Extract the [x, y] coordinate from the center of the cell holding the provided text.  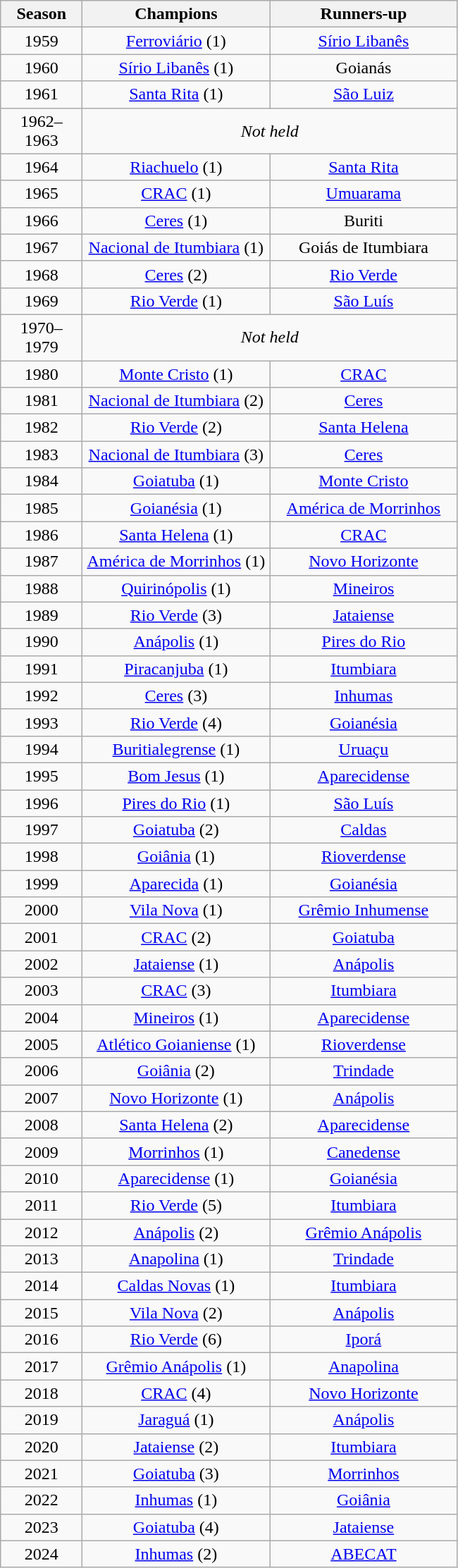
1993 [42, 722]
Vila Nova (1) [176, 910]
2007 [42, 1098]
Inhumas (2) [176, 1554]
Grêmio Anápolis [364, 1233]
1968 [42, 274]
CRAC (2) [176, 937]
Goiatuba (4) [176, 1527]
Inhumas (1) [176, 1500]
1997 [42, 830]
Rio Verde [364, 274]
1962–1963 [42, 131]
Rio Verde (6) [176, 1340]
1988 [42, 588]
1965 [42, 194]
1987 [42, 562]
1959 [42, 41]
Morrinhos [364, 1474]
1982 [42, 428]
1999 [42, 884]
2015 [42, 1313]
América de Morrinhos [364, 508]
Goiás de Itumbiara [364, 247]
1961 [42, 94]
1992 [42, 696]
Mineiros [364, 588]
CRAC (3) [176, 991]
Goiatuba (3) [176, 1474]
Runners-up [364, 14]
ABECAT [364, 1554]
2019 [42, 1420]
São Luiz [364, 94]
2009 [42, 1152]
CRAC (4) [176, 1393]
1996 [42, 803]
Goiatuba (1) [176, 481]
1994 [42, 749]
Mineiros (1) [176, 1018]
Uruaçu [364, 749]
Anapolina [364, 1366]
2012 [42, 1233]
Quirinópolis (1) [176, 588]
1969 [42, 301]
Monte Cristo (1) [176, 374]
1966 [42, 221]
2014 [42, 1286]
2005 [42, 1044]
2020 [42, 1447]
Caldas Novas (1) [176, 1286]
Goiânia (1) [176, 857]
Goiânia (2) [176, 1071]
Grêmio Inhumense [364, 910]
Santa Helena (2) [176, 1125]
Jataiense (1) [176, 964]
Atlético Goianiense (1) [176, 1044]
Rio Verde (5) [176, 1205]
1985 [42, 508]
Nacional de Itumbiara (2) [176, 401]
2023 [42, 1527]
2016 [42, 1340]
1960 [42, 68]
Nacional de Itumbiara (1) [176, 247]
Morrinhos (1) [176, 1152]
Caldas [364, 830]
Bom Jesus (1) [176, 776]
Rio Verde (4) [176, 722]
2018 [42, 1393]
2002 [42, 964]
2006 [42, 1071]
2004 [42, 1018]
1990 [42, 642]
Pires do Rio [364, 642]
2003 [42, 991]
Ceres (2) [176, 274]
Vila Nova (2) [176, 1313]
1970–1979 [42, 337]
Novo Horizonte (1) [176, 1098]
Anapolina (1) [176, 1259]
1984 [42, 481]
Champions [176, 14]
1980 [42, 374]
Pires do Rio (1) [176, 803]
Inhumas [364, 696]
América de Morrinhos (1) [176, 562]
Jataiense (2) [176, 1447]
Anápolis (1) [176, 642]
1983 [42, 455]
Anápolis (2) [176, 1233]
2001 [42, 937]
1991 [42, 669]
Ceres (1) [176, 221]
Goiatuba [364, 937]
Buriti [364, 221]
Jaraguá (1) [176, 1420]
Season [42, 14]
2017 [42, 1366]
Nacional de Itumbiara (3) [176, 455]
Goiânia [364, 1500]
1989 [42, 615]
Aparecidense (1) [176, 1178]
2000 [42, 910]
Monte Cristo [364, 481]
Iporá [364, 1340]
Piracanjuba (1) [176, 669]
Rio Verde (1) [176, 301]
2008 [42, 1125]
2011 [42, 1205]
Riachuelo (1) [176, 167]
Ceres (3) [176, 696]
2010 [42, 1178]
1995 [42, 776]
2021 [42, 1474]
1981 [42, 401]
Buritialegrense (1) [176, 749]
Goiatuba (2) [176, 830]
Canedense [364, 1152]
2013 [42, 1259]
2022 [42, 1500]
2024 [42, 1554]
Santa Rita (1) [176, 94]
Aparecida (1) [176, 884]
1964 [42, 167]
Rio Verde (3) [176, 615]
Umuarama [364, 194]
Grêmio Anápolis (1) [176, 1366]
CRAC (1) [176, 194]
Santa Rita [364, 167]
Goianésia (1) [176, 508]
1998 [42, 857]
Goianás [364, 68]
Santa Helena [364, 428]
1967 [42, 247]
Sírio Libanês (1) [176, 68]
Ferroviário (1) [176, 41]
Sírio Libanês [364, 41]
Rio Verde (2) [176, 428]
1986 [42, 535]
Santa Helena (1) [176, 535]
